Identify which cell holds the provided text, then report its (X, Y) central coordinate. 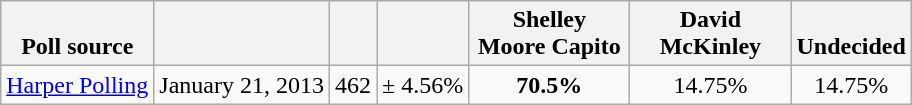
January 21, 2013 (242, 85)
± 4.56% (423, 85)
Undecided (851, 34)
70.5% (550, 85)
ShelleyMoore Capito (550, 34)
Harper Polling (78, 85)
Poll source (78, 34)
462 (354, 85)
DavidMcKinley (710, 34)
